From the cell containing the given text, extract its center point as [x, y] coordinate. 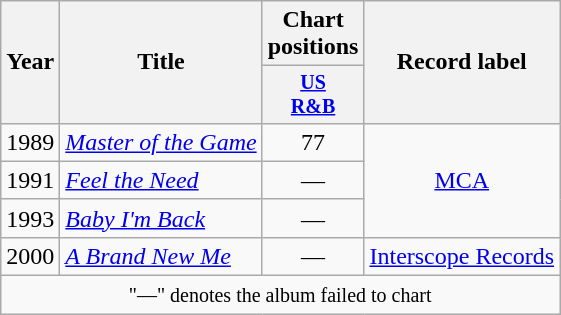
1993 [30, 218]
Chart positions [313, 34]
MCA [462, 180]
Interscope Records [462, 256]
"—" denotes the album failed to chart [280, 295]
Title [161, 62]
Record label [462, 62]
77 [313, 142]
Year [30, 62]
Master of the Game [161, 142]
2000 [30, 256]
1991 [30, 180]
A Brand New Me [161, 256]
Baby I'm Back [161, 218]
USR&B [313, 94]
1989 [30, 142]
Feel the Need [161, 180]
